Provide the (x, y) coordinate of the cell's center where the given text is located.  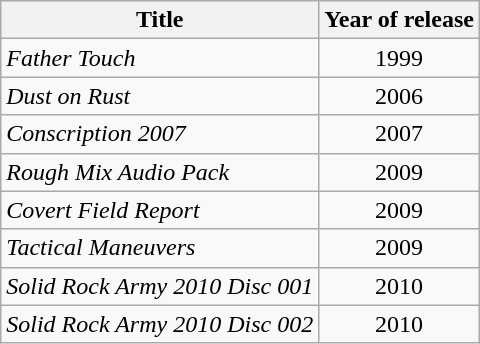
Rough Mix Audio Pack (160, 172)
Year of release (400, 20)
Solid Rock Army 2010 Disc 002 (160, 324)
1999 (400, 58)
Title (160, 20)
Father Touch (160, 58)
Solid Rock Army 2010 Disc 001 (160, 286)
2007 (400, 134)
Covert Field Report (160, 210)
Tactical Maneuvers (160, 248)
Conscription 2007 (160, 134)
2006 (400, 96)
Dust on Rust (160, 96)
